Determine the [x, y] coordinate at the center of the cell enclosing the given text.  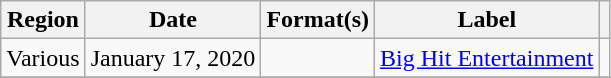
Date [173, 20]
Format(s) [318, 20]
Various [43, 58]
Region [43, 20]
January 17, 2020 [173, 58]
Label [487, 20]
Big Hit Entertainment [487, 58]
